From the cell containing the given text, extract its center point as [x, y] coordinate. 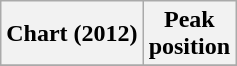
Peakposition [189, 34]
Chart (2012) [72, 34]
